Output the (X, Y) coordinate of the center of the cell containing the given text.  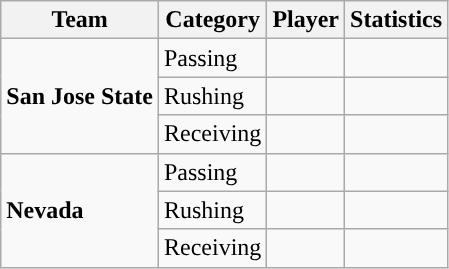
San Jose State (80, 96)
Team (80, 20)
Statistics (396, 20)
Player (306, 20)
Category (212, 20)
Nevada (80, 210)
